From the cell containing the given text, extract its center point as (X, Y) coordinate. 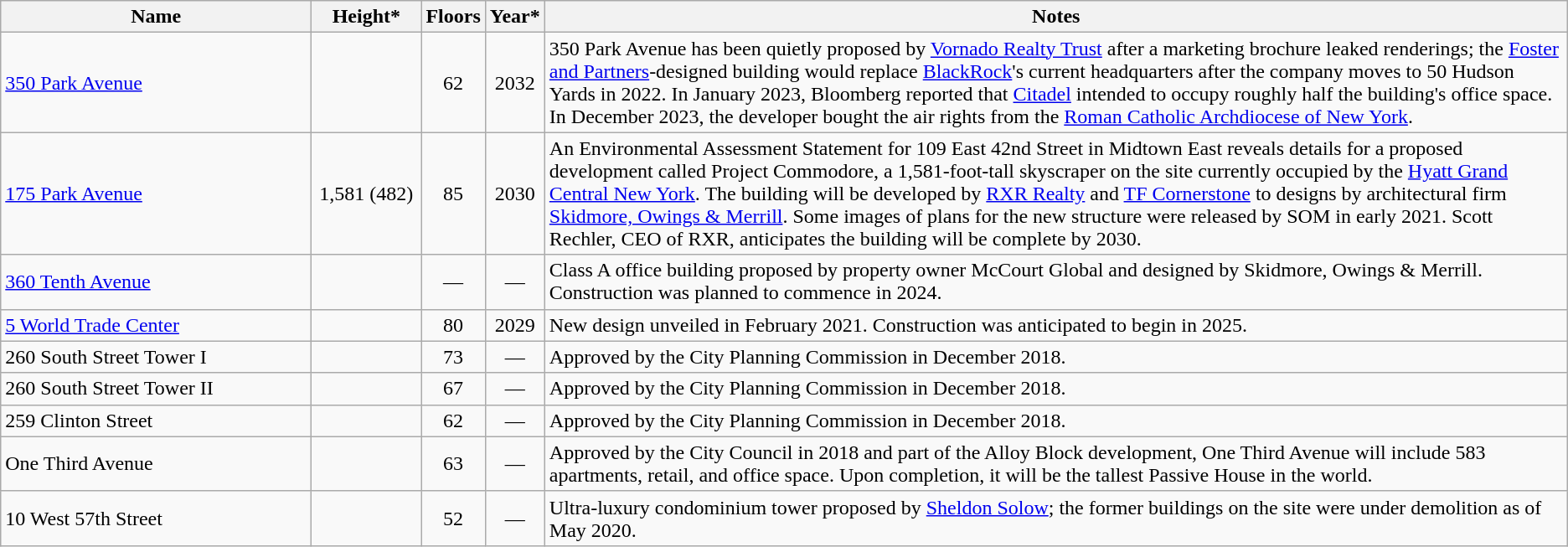
63 (453, 464)
350 Park Avenue (156, 82)
260 South Street Tower I (156, 357)
80 (453, 325)
5 World Trade Center (156, 325)
Floors (453, 17)
85 (453, 194)
New design unveiled in February 2021. Construction was anticipated to begin in 2025. (1055, 325)
73 (453, 357)
2029 (514, 325)
260 South Street Tower II (156, 389)
259 Clinton Street (156, 421)
2030 (514, 194)
52 (453, 518)
10 West 57th Street (156, 518)
67 (453, 389)
Year* (514, 17)
Notes (1055, 17)
Name (156, 17)
One Third Avenue (156, 464)
Ultra-luxury condominium tower proposed by Sheldon Solow; the former buildings on the site were under demolition as of May 2020. (1055, 518)
Height* (367, 17)
2032 (514, 82)
360 Tenth Avenue (156, 281)
1,581 (482) (367, 194)
175 Park Avenue (156, 194)
